Extract the [X, Y] coordinate from the center of the cell holding the provided text.  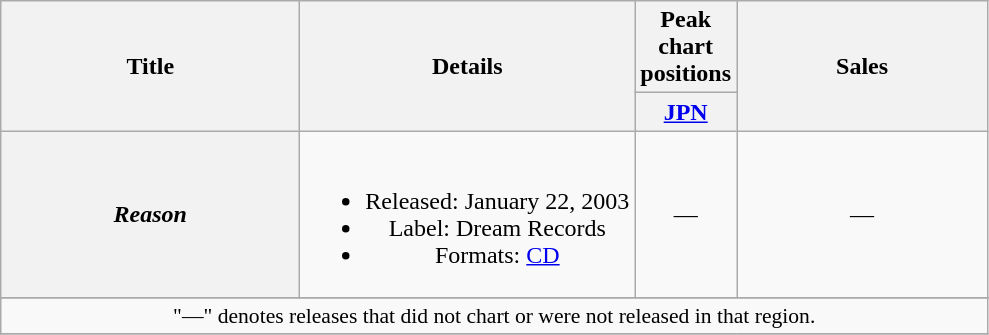
Reason [150, 214]
Details [468, 66]
Title [150, 66]
JPN [686, 112]
"—" denotes releases that did not chart or were not released in that region. [494, 316]
Released: January 22, 2003Label: Dream RecordsFormats: CD [468, 214]
Peak chart positions [686, 47]
Sales [862, 66]
